Capture the cell that displays the provided text and extract its (X, Y) central coordinate. 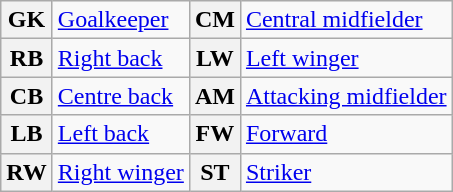
Forward (346, 134)
ST (214, 172)
FW (214, 134)
CB (27, 96)
AM (214, 96)
LW (214, 58)
RB (27, 58)
Attacking midfielder (346, 96)
Left back (120, 134)
Goalkeeper (120, 20)
Right winger (120, 172)
Striker (346, 172)
Central midfielder (346, 20)
Centre back (120, 96)
GK (27, 20)
CM (214, 20)
LB (27, 134)
Right back (120, 58)
Left winger (346, 58)
RW (27, 172)
